Capture the cell that displays the provided text and extract its [x, y] central coordinate. 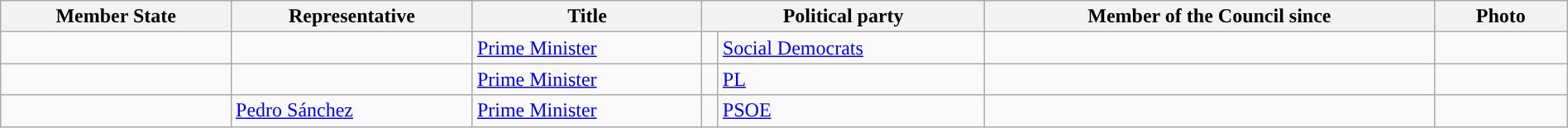
Photo [1500, 17]
Political party [844, 17]
Member State [116, 17]
Social Democrats [851, 48]
PSOE [851, 111]
Member of the Council since [1210, 17]
Representative [352, 17]
Pedro Sánchez [352, 111]
Title [587, 17]
PL [851, 79]
